Search for the cell housing the specified text and yield its (X, Y) center coordinate. 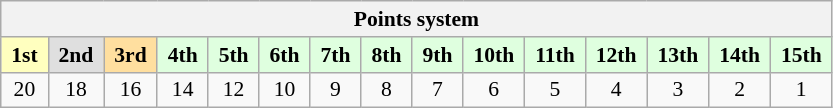
4th (182, 55)
6 (494, 90)
12th (616, 55)
10th (494, 55)
3 (678, 90)
2nd (76, 55)
8th (386, 55)
15th (801, 55)
13th (678, 55)
14th (740, 55)
7th (336, 55)
1 (801, 90)
8 (386, 90)
14 (182, 90)
9 (336, 90)
2 (740, 90)
6th (284, 55)
1st (24, 55)
16 (130, 90)
10 (284, 90)
18 (76, 90)
20 (24, 90)
4 (616, 90)
7 (438, 90)
3rd (130, 55)
Points system (416, 19)
5 (556, 90)
12 (234, 90)
11th (556, 55)
9th (438, 55)
5th (234, 55)
